For the text-containing cell, return its midpoint in [X, Y] coordinate format. 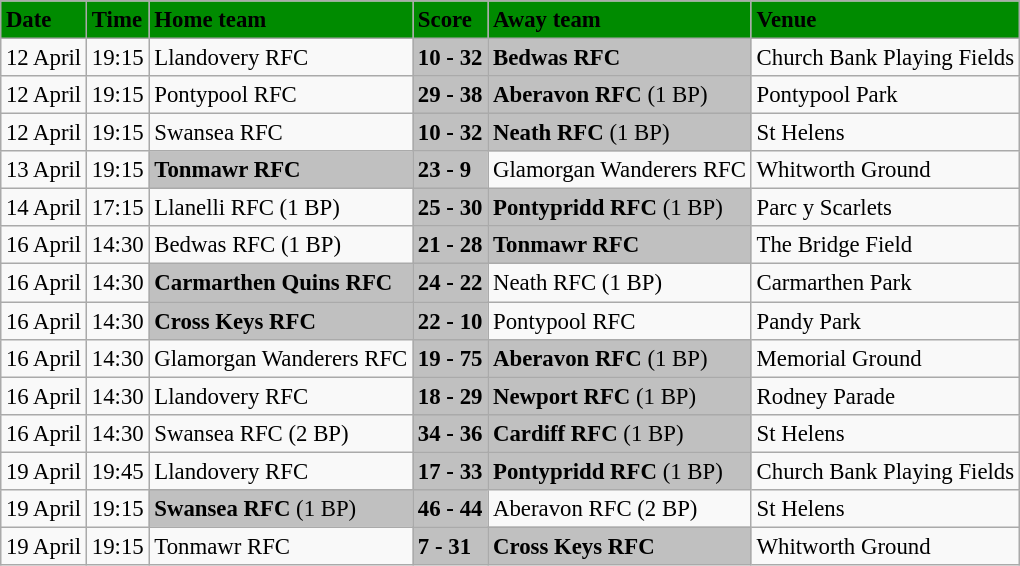
29 - 38 [450, 95]
34 - 36 [450, 433]
Parc y Scarlets [885, 208]
Carmarthen Park [885, 283]
Swansea RFC (1 BP) [281, 508]
13 April [44, 170]
Pandy Park [885, 321]
46 - 44 [450, 508]
Swansea RFC [281, 133]
Venue [885, 20]
Carmarthen Quins RFC [281, 283]
7 - 31 [450, 546]
Aberavon RFC (2 BP) [620, 508]
Rodney Parade [885, 396]
25 - 30 [450, 208]
Memorial Ground [885, 358]
17:15 [118, 208]
19 - 75 [450, 358]
Away team [620, 20]
Llanelli RFC (1 BP) [281, 208]
18 - 29 [450, 396]
Cardiff RFC (1 BP) [620, 433]
17 - 33 [450, 471]
The Bridge Field [885, 245]
Newport RFC (1 BP) [620, 396]
Time [118, 20]
Swansea RFC (2 BP) [281, 433]
Bedwas RFC [620, 57]
19:45 [118, 471]
Bedwas RFC (1 BP) [281, 245]
Pontypool Park [885, 95]
14 April [44, 208]
Home team [281, 20]
Date [44, 20]
21 - 28 [450, 245]
24 - 22 [450, 283]
Score [450, 20]
23 - 9 [450, 170]
22 - 10 [450, 321]
